Search for the cell housing the specified text and yield its [X, Y] center coordinate. 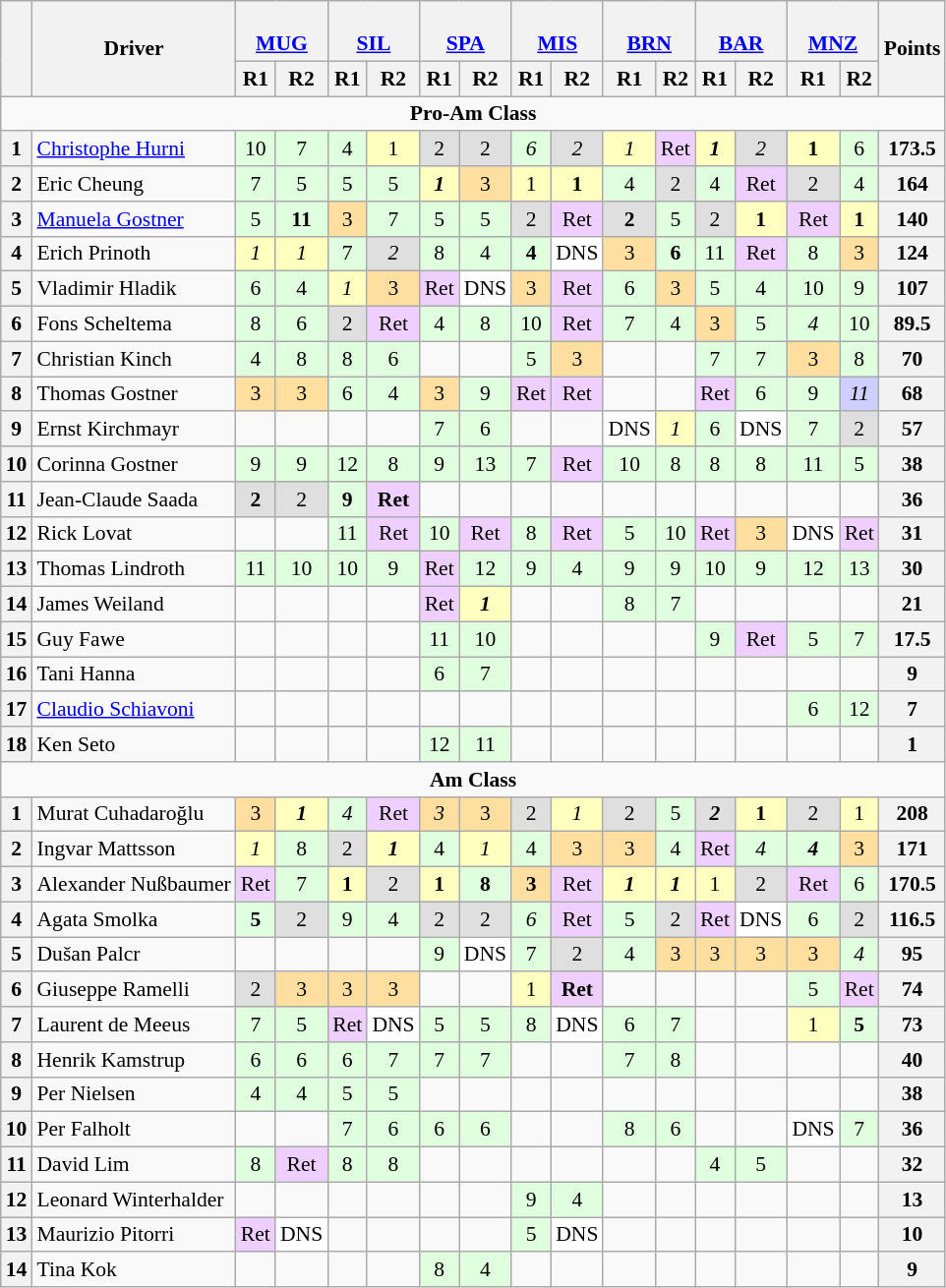
164 [913, 184]
Henrik Kamstrup [134, 1060]
BAR [741, 31]
David Lim [134, 1165]
18 [17, 744]
Ingvar Mattsson [134, 849]
57 [913, 430]
95 [913, 955]
Ernst Kirchmayr [134, 430]
MNZ [832, 31]
Agata Smolka [134, 919]
Maurizio Pitorri [134, 1235]
Laurent de Meeus [134, 1025]
89.5 [913, 324]
BRN [649, 31]
Christophe Hurni [134, 149]
Thomas Lindroth [134, 569]
107 [913, 289]
Tani Hanna [134, 674]
31 [913, 534]
Giuseppe Ramelli [134, 990]
17.5 [913, 639]
73 [913, 1025]
Pro-Am Class [474, 114]
MUG [281, 31]
Rick Lovat [134, 534]
171 [913, 849]
40 [913, 1060]
173.5 [913, 149]
Points [913, 49]
James Weiland [134, 605]
Dušan Palcr [134, 955]
15 [17, 639]
Ken Seto [134, 744]
116.5 [913, 919]
Jean-Claude Saada [134, 499]
Eric Cheung [134, 184]
MIS [557, 31]
Murat Cuhadaroğlu [134, 814]
32 [913, 1165]
170.5 [913, 885]
Guy Fawe [134, 639]
Fons Scheltema [134, 324]
68 [913, 394]
21 [913, 605]
124 [913, 254]
Per Falholt [134, 1130]
208 [913, 814]
140 [913, 219]
Am Class [474, 780]
Leonard Winterhalder [134, 1200]
30 [913, 569]
Vladimir Hladik [134, 289]
Alexander Nußbaumer [134, 885]
Erich Prinoth [134, 254]
SIL [374, 31]
Per Nielsen [134, 1094]
Corinna Gostner [134, 464]
17 [17, 710]
16 [17, 674]
SPA [466, 31]
Tina Kok [134, 1270]
74 [913, 990]
Manuela Gostner [134, 219]
Driver [134, 49]
Christian Kinch [134, 359]
Claudio Schiavoni [134, 710]
70 [913, 359]
Thomas Gostner [134, 394]
